Return [X, Y] of the center of cell containing provided text 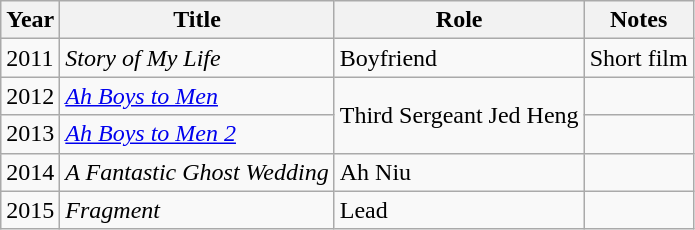
Role [459, 20]
2012 [30, 96]
2015 [30, 210]
2013 [30, 134]
Ah Boys to Men [197, 96]
Notes [638, 20]
Short film [638, 58]
Third Sergeant Jed Heng [459, 115]
Fragment [197, 210]
Lead [459, 210]
Ah Niu [459, 172]
A Fantastic Ghost Wedding [197, 172]
Story of My Life [197, 58]
2014 [30, 172]
2011 [30, 58]
Title [197, 20]
Year [30, 20]
Boyfriend [459, 58]
Ah Boys to Men 2 [197, 134]
